Identify which cell holds the provided text, then report its [x, y] central coordinate. 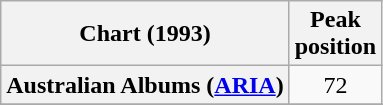
Chart (1993) [145, 34]
Australian Albums (ARIA) [145, 85]
72 [335, 85]
Peakposition [335, 34]
